Detect which cell encompasses the target text, then output its [x, y] center coordinate. 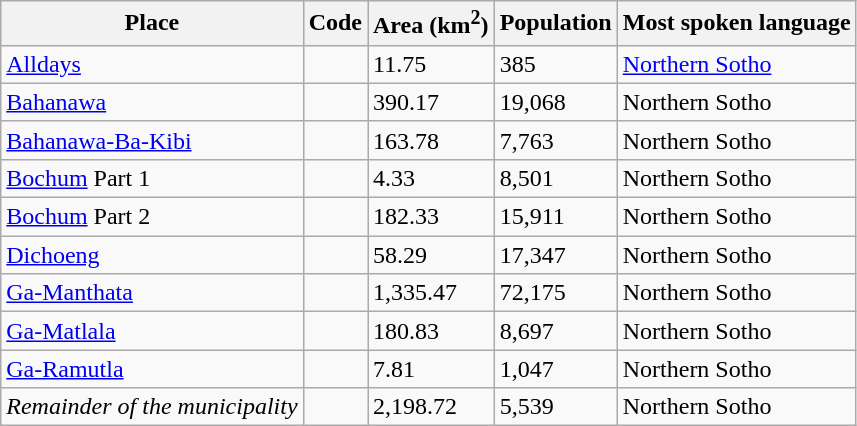
Bahanawa-Ba-Kibi [152, 140]
Population [556, 24]
180.83 [432, 331]
Remainder of the municipality [152, 407]
1,047 [556, 369]
Place [152, 24]
163.78 [432, 140]
Ga-Matlala [152, 331]
15,911 [556, 217]
Ga-Manthata [152, 293]
8,697 [556, 331]
58.29 [432, 255]
Ga-Ramutla [152, 369]
Alldays [152, 64]
5,539 [556, 407]
Bochum Part 1 [152, 178]
4.33 [432, 178]
2,198.72 [432, 407]
Dichoeng [152, 255]
72,175 [556, 293]
Area (km2) [432, 24]
7,763 [556, 140]
385 [556, 64]
1,335.47 [432, 293]
390.17 [432, 102]
Code [335, 24]
11.75 [432, 64]
8,501 [556, 178]
182.33 [432, 217]
7.81 [432, 369]
19,068 [556, 102]
17,347 [556, 255]
Bochum Part 2 [152, 217]
Most spoken language [736, 24]
Bahanawa [152, 102]
